Determine the [X, Y] coordinate at the center of the cell enclosing the given text.  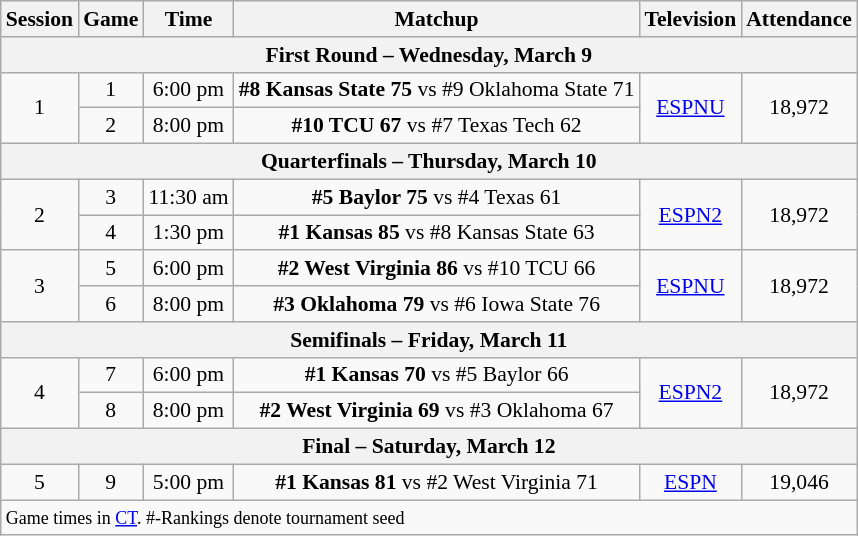
#1 Kansas 81 vs #2 West Virginia 71 [437, 482]
Session [40, 19]
6 [110, 304]
Game [110, 19]
#2 West Virginia 69 vs #3 Oklahoma 67 [437, 411]
#8 Kansas State 75 vs #9 Oklahoma State 71 [437, 90]
1:30 pm [188, 233]
#2 West Virginia 86 vs #10 TCU 66 [437, 269]
Television [691, 19]
First Round – Wednesday, March 9 [429, 55]
8 [110, 411]
#3 Oklahoma 79 vs #6 Iowa State 76 [437, 304]
Final – Saturday, March 12 [429, 447]
9 [110, 482]
7 [110, 375]
#5 Baylor 75 vs #4 Texas 61 [437, 197]
Semifinals – Friday, March 11 [429, 340]
5:00 pm [188, 482]
Attendance [799, 19]
#1 Kansas 85 vs #8 Kansas State 63 [437, 233]
Game times in CT. #-Rankings denote tournament seed [429, 518]
Time [188, 19]
19,046 [799, 482]
Quarterfinals – Thursday, March 10 [429, 162]
Matchup [437, 19]
#1 Kansas 70 vs #5 Baylor 66 [437, 375]
#10 TCU 67 vs #7 Texas Tech 62 [437, 126]
11:30 am [188, 197]
ESPN [691, 482]
